For the text-containing cell, return its midpoint in [x, y] coordinate format. 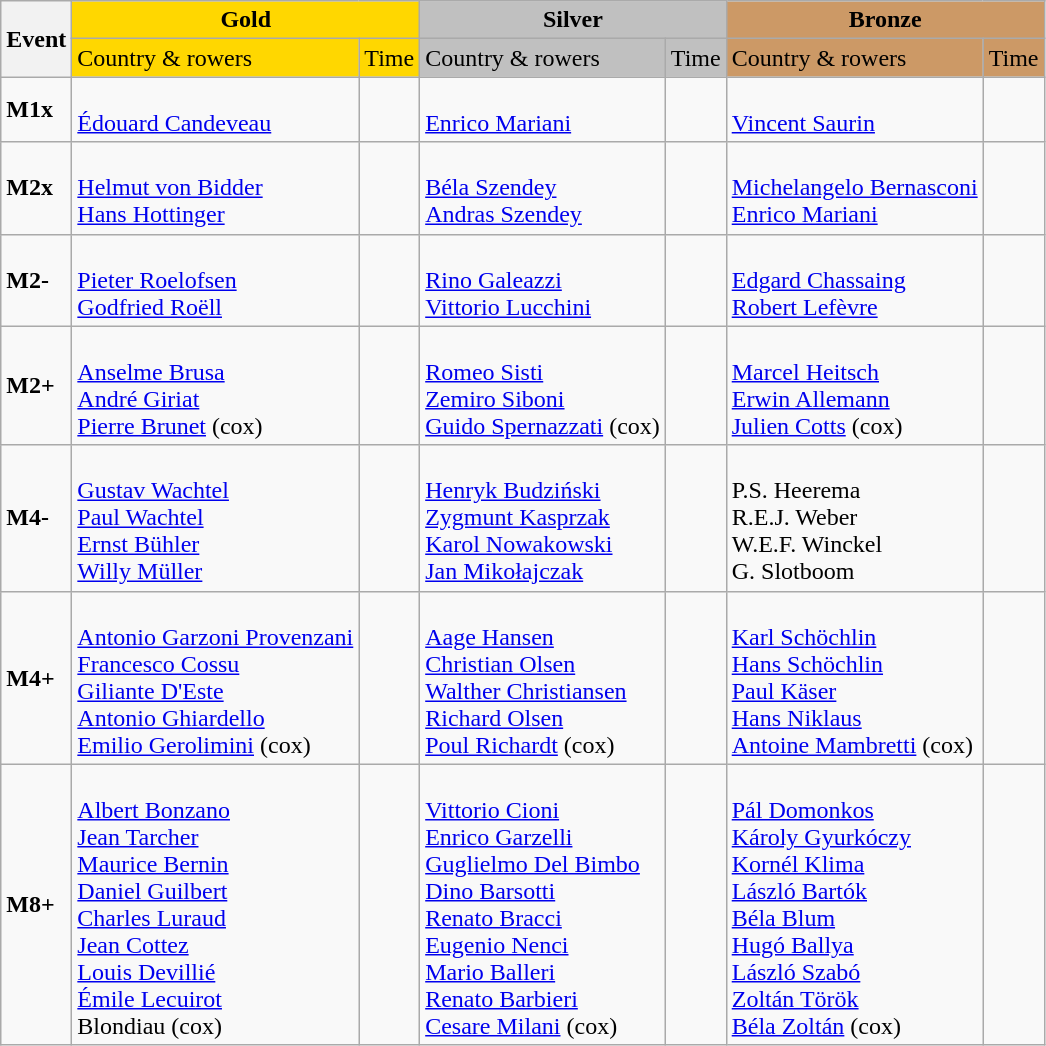
Romeo Sisti Zemiro Siboni Guido Spernazzati (cox) [543, 386]
Henryk Budziński Zygmunt Kasprzak Karol Nowakowski Jan Mikołajczak [543, 518]
Gustav Wachtel Paul Wachtel Ernst Bühler Willy Müller [216, 518]
Edgard Chassaing Robert Lefèvre [854, 280]
Gold [246, 20]
Rino Galeazzi Vittorio Lucchini [543, 280]
Vincent Saurin [854, 110]
M8+ [36, 904]
Aage Hansen Christian Olsen Walther Christiansen Richard Olsen Poul Richardt (cox) [543, 678]
Silver [574, 20]
Michelangelo Bernasconi Enrico Mariani [854, 188]
M4- [36, 518]
Helmut von Bidder Hans Hottinger [216, 188]
Bronze [885, 20]
M2x [36, 188]
Albert Bonzano Jean Tarcher Maurice Bernin Daniel Guilbert Charles Luraud Jean Cottez Louis Devillié Émile Lecuirot Blondiau (cox) [216, 904]
Antonio Garzoni Provenzani Francesco Cossu Giliante D'Este Antonio Ghiardello Emilio Gerolimini (cox) [216, 678]
Karl Schöchlin Hans Schöchlin Paul Käser Hans Niklaus Antoine Mambretti (cox) [854, 678]
Béla Szendey Andras Szendey [543, 188]
Édouard Candeveau [216, 110]
M2- [36, 280]
Pieter Roelofsen Godfried Roëll [216, 280]
Anselme Brusa André Giriat Pierre Brunet (cox) [216, 386]
Enrico Mariani [543, 110]
Pál Domonkos Károly Gyurkóczy Kornél Klima László Bartók Béla Blum Hugó Ballya László Szabó Zoltán Török Béla Zoltán (cox) [854, 904]
M2+ [36, 386]
Event [36, 39]
M4+ [36, 678]
Vittorio Cioni Enrico Garzelli Guglielmo Del Bimbo Dino Barsotti Renato Bracci Eugenio Nenci Mario Balleri Renato Barbieri Cesare Milani (cox) [543, 904]
Marcel Heitsch Erwin Allemann Julien Cotts (cox) [854, 386]
M1x [36, 110]
P.S. Heerema R.E.J. Weber W.E.F. Winckel G. Slotboom [854, 518]
